Output the (X, Y) coordinate of the center of the cell containing the given text.  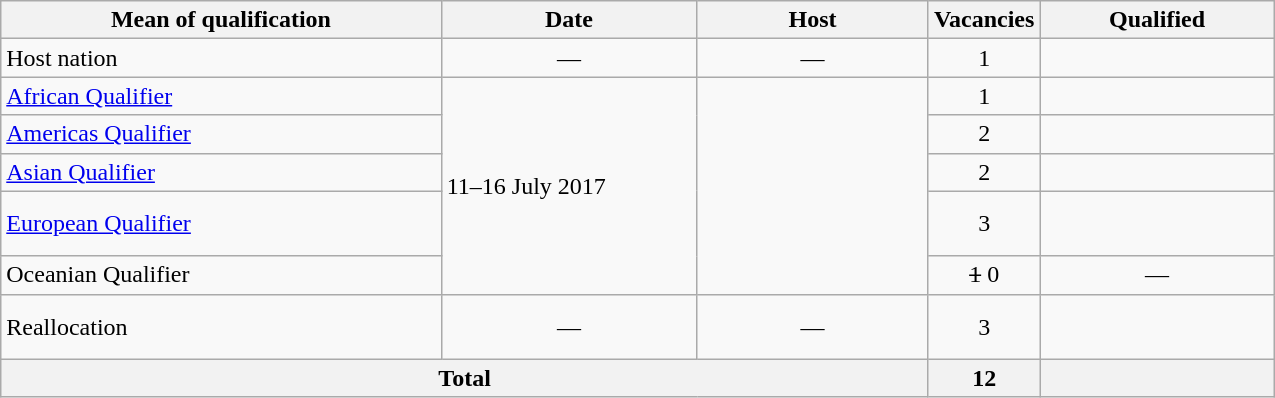
Oceanian Qualifier (221, 275)
African Qualifier (221, 96)
Reallocation (221, 326)
Host (813, 20)
12 (984, 378)
Asian Qualifier (221, 172)
Americas Qualifier (221, 134)
Mean of qualification (221, 20)
Qualified (1157, 20)
Vacancies (984, 20)
Date (569, 20)
Total (465, 378)
Host nation (221, 58)
1 0 (984, 275)
European Qualifier (221, 224)
11–16 July 2017 (569, 186)
